Extract the (X, Y) coordinate from the center of the cell holding the provided text.  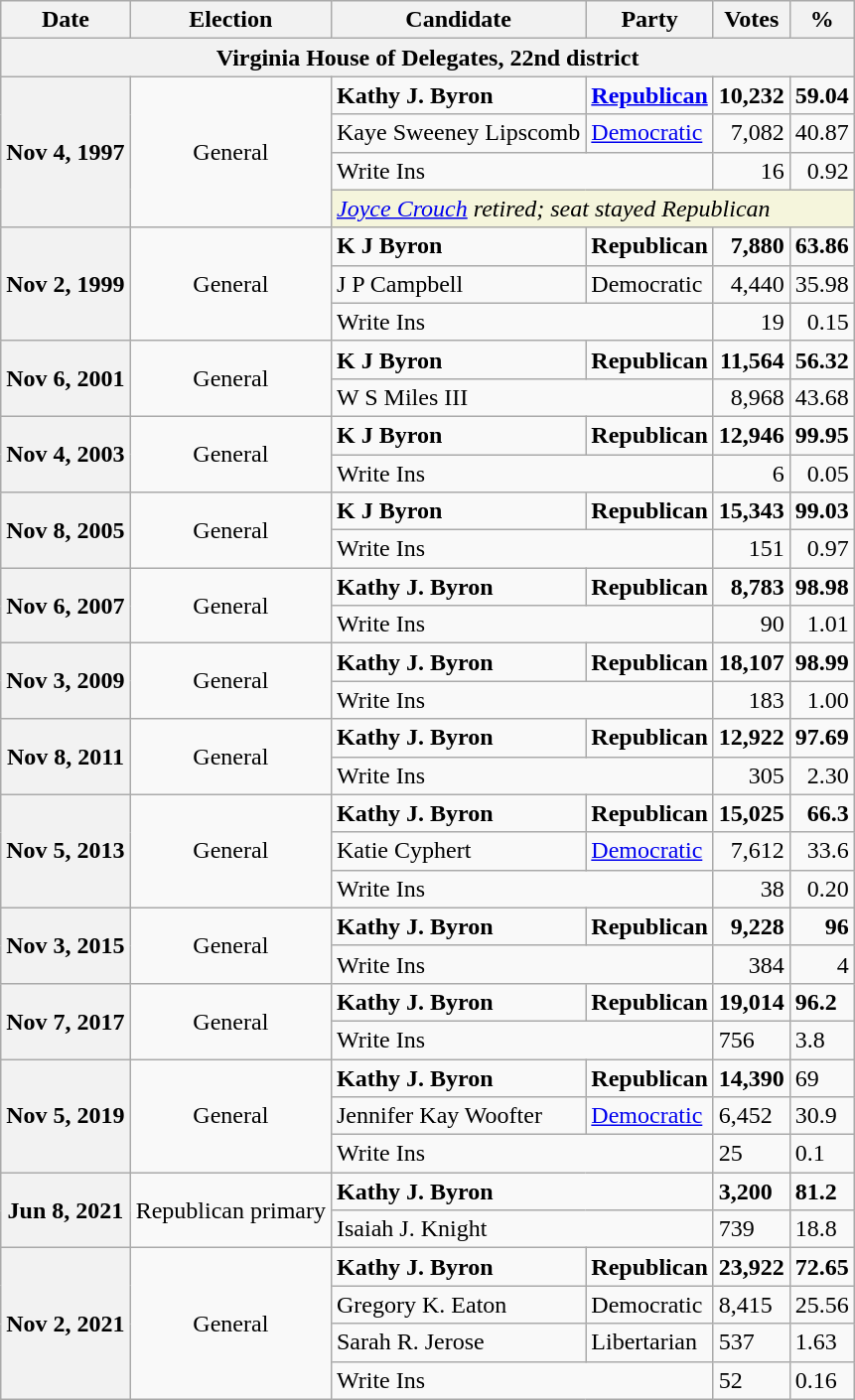
Kaye Sweeney Lipscomb (458, 133)
Isaiah J. Knight (522, 1229)
739 (751, 1229)
0.97 (822, 549)
14,390 (751, 1077)
40.87 (822, 133)
98.99 (822, 662)
1.63 (822, 1342)
537 (751, 1342)
19,014 (751, 1002)
0.1 (822, 1154)
Joyce Crouch retired; seat stayed Republican (592, 209)
183 (751, 700)
63.86 (822, 246)
Election (230, 20)
3,200 (751, 1191)
Katie Cyphert (458, 851)
52 (751, 1380)
81.2 (822, 1191)
12,946 (751, 435)
Nov 6, 2001 (66, 378)
W S Miles III (522, 397)
151 (751, 549)
3.8 (822, 1040)
56.32 (822, 359)
99.03 (822, 511)
15,343 (751, 511)
59.04 (822, 95)
Nov 8, 2011 (66, 757)
7,612 (751, 851)
7,082 (751, 133)
7,880 (751, 246)
305 (751, 775)
30.9 (822, 1116)
8,968 (751, 397)
96.2 (822, 1002)
35.98 (822, 284)
15,025 (751, 813)
25.56 (822, 1305)
Republican primary (230, 1210)
Libertarian (649, 1342)
8,415 (751, 1305)
J P Campbell (458, 284)
16 (751, 171)
1.01 (822, 625)
90 (751, 625)
43.68 (822, 397)
Party (649, 20)
97.69 (822, 738)
0.15 (822, 322)
6 (751, 474)
69 (822, 1077)
Sarah R. Jerose (458, 1342)
Votes (751, 20)
18,107 (751, 662)
33.6 (822, 851)
Jennifer Kay Woofter (458, 1116)
Candidate (458, 20)
Nov 5, 2013 (66, 851)
72.65 (822, 1267)
Nov 7, 2017 (66, 1021)
Nov 3, 2009 (66, 681)
756 (751, 1040)
0.20 (822, 889)
4,440 (751, 284)
19 (751, 322)
12,922 (751, 738)
Nov 2, 1999 (66, 284)
8,783 (751, 587)
4 (822, 964)
10,232 (751, 95)
Nov 8, 2005 (66, 530)
38 (751, 889)
25 (751, 1154)
6,452 (751, 1116)
Virginia House of Delegates, 22nd district (428, 58)
18.8 (822, 1229)
Jun 8, 2021 (66, 1210)
0.16 (822, 1380)
Date (66, 20)
Gregory K. Eaton (458, 1305)
0.92 (822, 171)
23,922 (751, 1267)
9,228 (751, 926)
% (822, 20)
Nov 4, 1997 (66, 152)
384 (751, 964)
Nov 4, 2003 (66, 454)
2.30 (822, 775)
0.05 (822, 474)
98.98 (822, 587)
Nov 3, 2015 (66, 945)
1.00 (822, 700)
99.95 (822, 435)
Nov 2, 2021 (66, 1324)
11,564 (751, 359)
66.3 (822, 813)
96 (822, 926)
Nov 5, 2019 (66, 1115)
Nov 6, 2007 (66, 606)
